Locate the cell with the specified text and output its (X, Y) center coordinate. 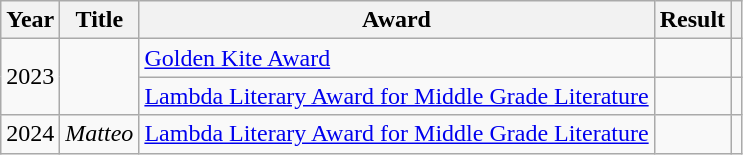
2023 (30, 77)
Year (30, 20)
Matteo (100, 134)
Award (396, 20)
Result (692, 20)
Title (100, 20)
2024 (30, 134)
Golden Kite Award (396, 58)
